Output the (x, y) coordinate of the center of the cell containing the given text.  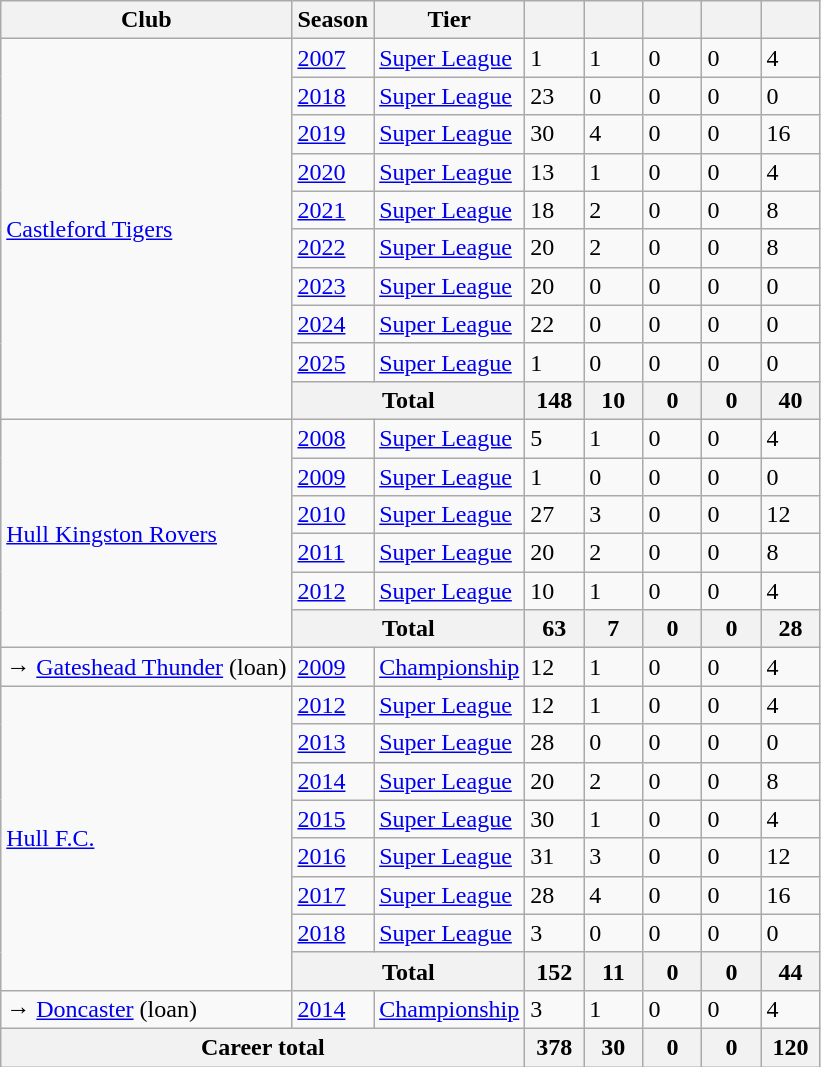
2010 (333, 515)
120 (790, 1047)
2008 (333, 438)
18 (554, 210)
23 (554, 96)
2021 (333, 210)
5 (554, 438)
Club (146, 20)
148 (554, 400)
378 (554, 1047)
2007 (333, 58)
2023 (333, 286)
22 (554, 324)
Tier (450, 20)
2016 (333, 857)
7 (614, 629)
40 (790, 400)
→ Doncaster (loan) (146, 1009)
Career total (263, 1047)
2011 (333, 553)
Hull F.C. (146, 838)
152 (554, 971)
2017 (333, 895)
2013 (333, 743)
→ Gateshead Thunder (loan) (146, 667)
44 (790, 971)
2019 (333, 134)
2024 (333, 324)
63 (554, 629)
13 (554, 172)
2025 (333, 362)
27 (554, 515)
2020 (333, 172)
Castleford Tigers (146, 230)
11 (614, 971)
Season (333, 20)
2015 (333, 819)
31 (554, 857)
Hull Kingston Rovers (146, 533)
2022 (333, 248)
